Capture the cell that displays the provided text and extract its [x, y] central coordinate. 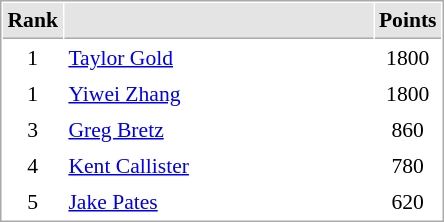
Yiwei Zhang [218, 93]
4 [32, 165]
Greg Bretz [218, 129]
Taylor Gold [218, 57]
860 [408, 129]
Kent Callister [218, 165]
Points [408, 21]
3 [32, 129]
Rank [32, 21]
5 [32, 201]
Jake Pates [218, 201]
780 [408, 165]
620 [408, 201]
